Find where the given text appears and provide that cell's center as [X, Y] coordinate. 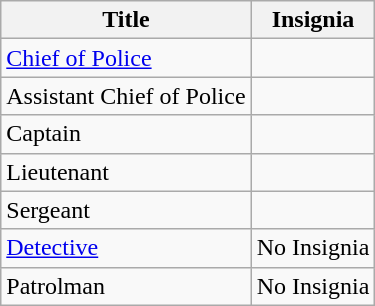
Title [126, 20]
Patrolman [126, 286]
Captain [126, 134]
Sergeant [126, 210]
Assistant Chief of Police [126, 96]
Chief of Police [126, 58]
Lieutenant [126, 172]
Detective [126, 248]
Insignia [313, 20]
